Return the [X, Y] coordinate for the center point of the cell that contains the specified text.  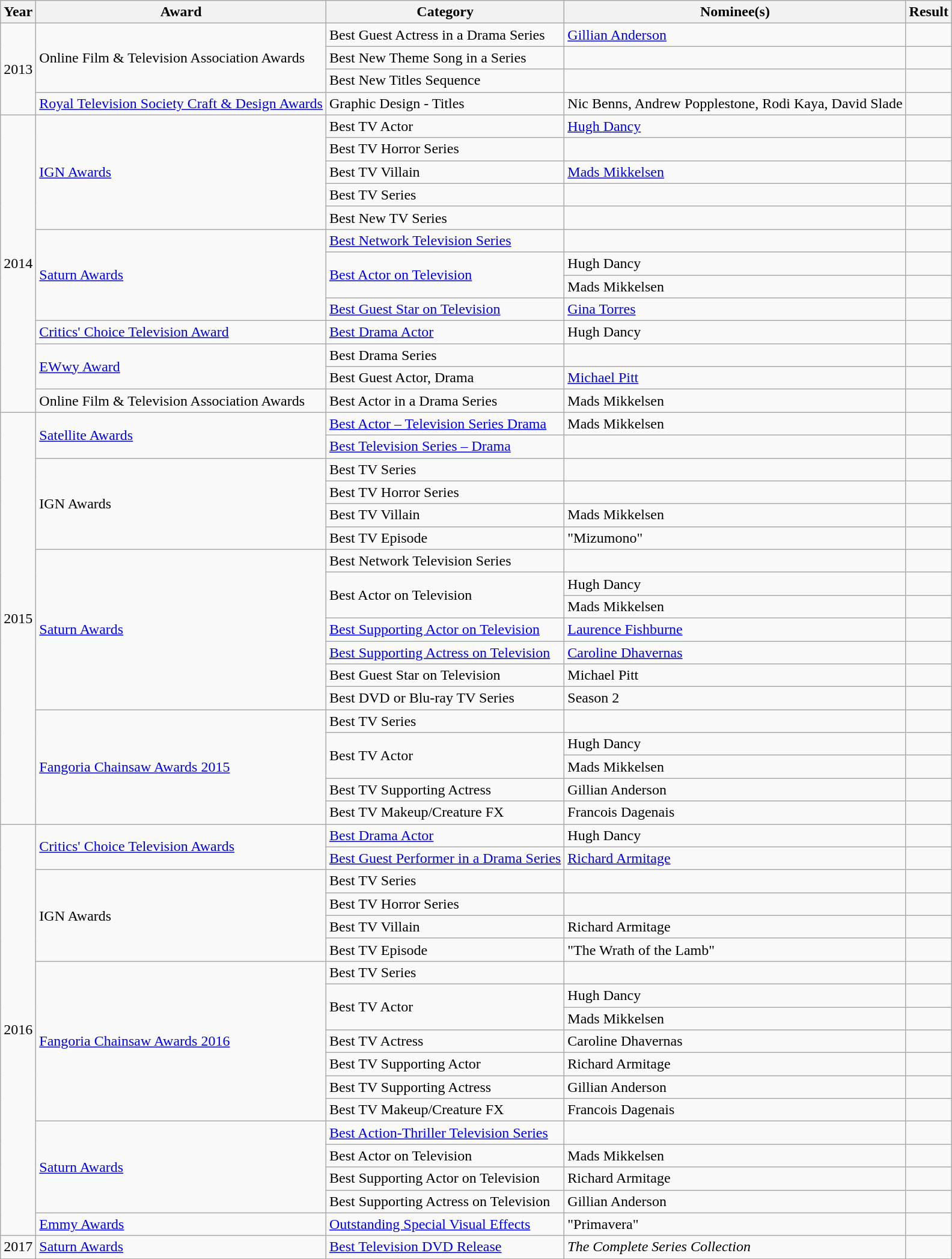
2015 [18, 618]
2016 [18, 1030]
"Mizumono" [735, 538]
Best TV Supporting Actor [445, 1064]
Best Guest Actor, Drama [445, 378]
2017 [18, 1247]
Gina Torres [735, 309]
Laurence Fishburne [735, 629]
Best Drama Series [445, 355]
Critics' Choice Television Awards [182, 847]
Nic Benns, Andrew Popplestone, Rodi Kaya, David Slade [735, 103]
Best DVD or Blu-ray TV Series [445, 698]
Fangoria Chainsaw Awards 2015 [182, 767]
Year [18, 12]
Best Actor in a Drama Series [445, 401]
Category [445, 12]
Best Television DVD Release [445, 1247]
Outstanding Special Visual Effects [445, 1224]
Critics' Choice Television Award [182, 332]
2013 [18, 69]
Best New TV Series [445, 218]
2014 [18, 263]
Fangoria Chainsaw Awards 2016 [182, 1041]
"The Wrath of the Lamb" [735, 950]
EWwy Award [182, 367]
Best New Titles Sequence [445, 81]
Satellite Awards [182, 435]
Best Action-Thriller Television Series [445, 1133]
Graphic Design - Titles [445, 103]
Emmy Awards [182, 1224]
The Complete Series Collection [735, 1247]
Best New Theme Song in a Series [445, 58]
Best TV Actress [445, 1041]
Nominee(s) [735, 12]
Season 2 [735, 698]
"Primavera" [735, 1224]
Best Guest Performer in a Drama Series [445, 858]
Result [929, 12]
Best Guest Actress in a Drama Series [445, 35]
Best Television Series – Drama [445, 447]
Award [182, 12]
Best Actor – Television Series Drama [445, 424]
Royal Television Society Craft & Design Awards [182, 103]
